Return [x, y] of the center of cell containing provided text 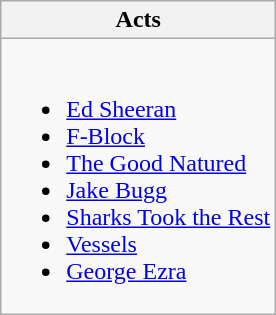
Ed SheeranF-BlockThe Good NaturedJake BuggSharks Took the RestVesselsGeorge Ezra [138, 176]
Acts [138, 20]
